Output the [x, y] coordinate of the center of the cell containing the given text.  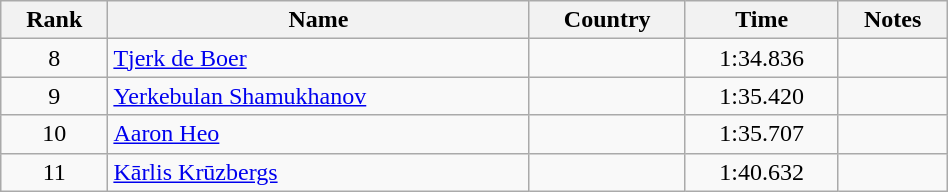
1:35.707 [762, 134]
Tjerk de Boer [318, 58]
Time [762, 20]
Kārlis Krūzbergs [318, 172]
1:40.632 [762, 172]
Aaron Heo [318, 134]
1:34.836 [762, 58]
Notes [892, 20]
9 [54, 96]
8 [54, 58]
Name [318, 20]
Rank [54, 20]
Yerkebulan Shamukhanov [318, 96]
1:35.420 [762, 96]
11 [54, 172]
10 [54, 134]
Country [607, 20]
